Provide the [x, y] coordinate of the cell's center where the given text is located.  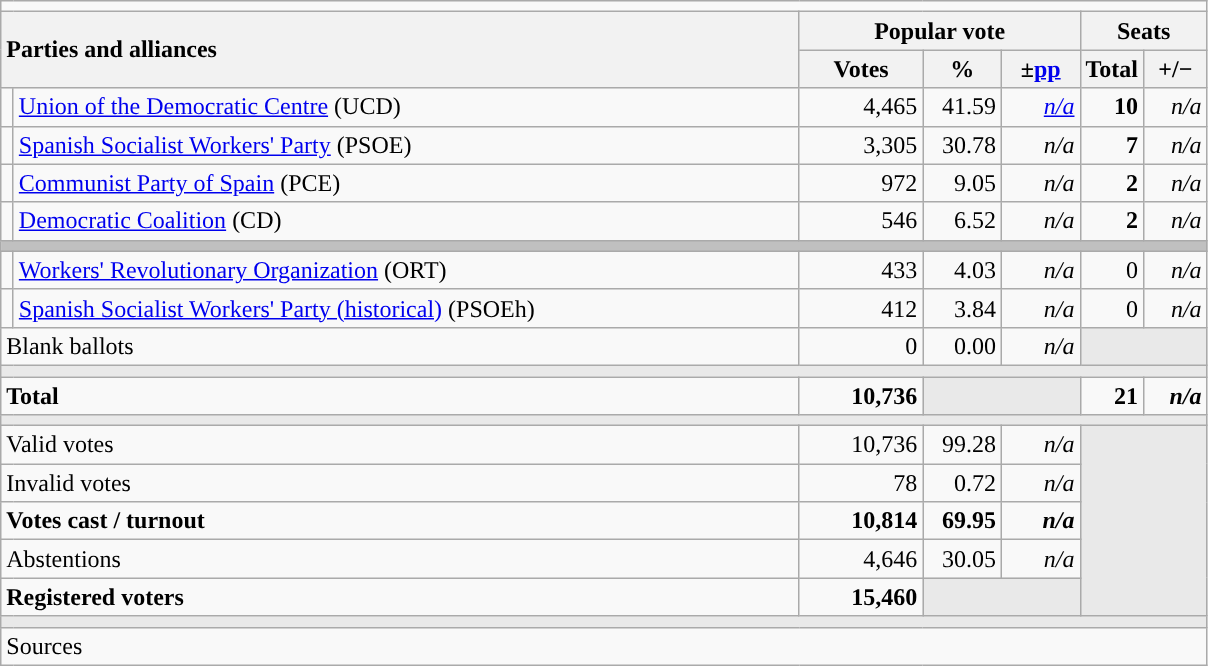
546 [861, 221]
±pp [1040, 69]
% [962, 69]
Popular vote [940, 31]
Blank ballots [400, 346]
78 [861, 483]
433 [861, 270]
15,460 [861, 597]
+/− [1176, 69]
Sources [604, 646]
0.72 [962, 483]
Workers' Revolutionary Organization (ORT) [406, 270]
Votes [861, 69]
4.03 [962, 270]
99.28 [962, 445]
30.05 [962, 559]
9.05 [962, 183]
41.59 [962, 107]
Registered voters [400, 597]
3.84 [962, 308]
Spanish Socialist Workers' Party (PSOE) [406, 145]
412 [861, 308]
7 [1112, 145]
21 [1112, 395]
3,305 [861, 145]
Seats [1144, 31]
Democratic Coalition (CD) [406, 221]
Spanish Socialist Workers' Party (historical) (PSOEh) [406, 308]
30.78 [962, 145]
10,814 [861, 521]
Invalid votes [400, 483]
10 [1112, 107]
4,465 [861, 107]
0.00 [962, 346]
Votes cast / turnout [400, 521]
6.52 [962, 221]
4,646 [861, 559]
Communist Party of Spain (PCE) [406, 183]
Parties and alliances [400, 50]
Valid votes [400, 445]
Abstentions [400, 559]
Union of the Democratic Centre (UCD) [406, 107]
69.95 [962, 521]
972 [861, 183]
